Scan for the cell matching the given text and deliver its [X, Y] coordinate at center. 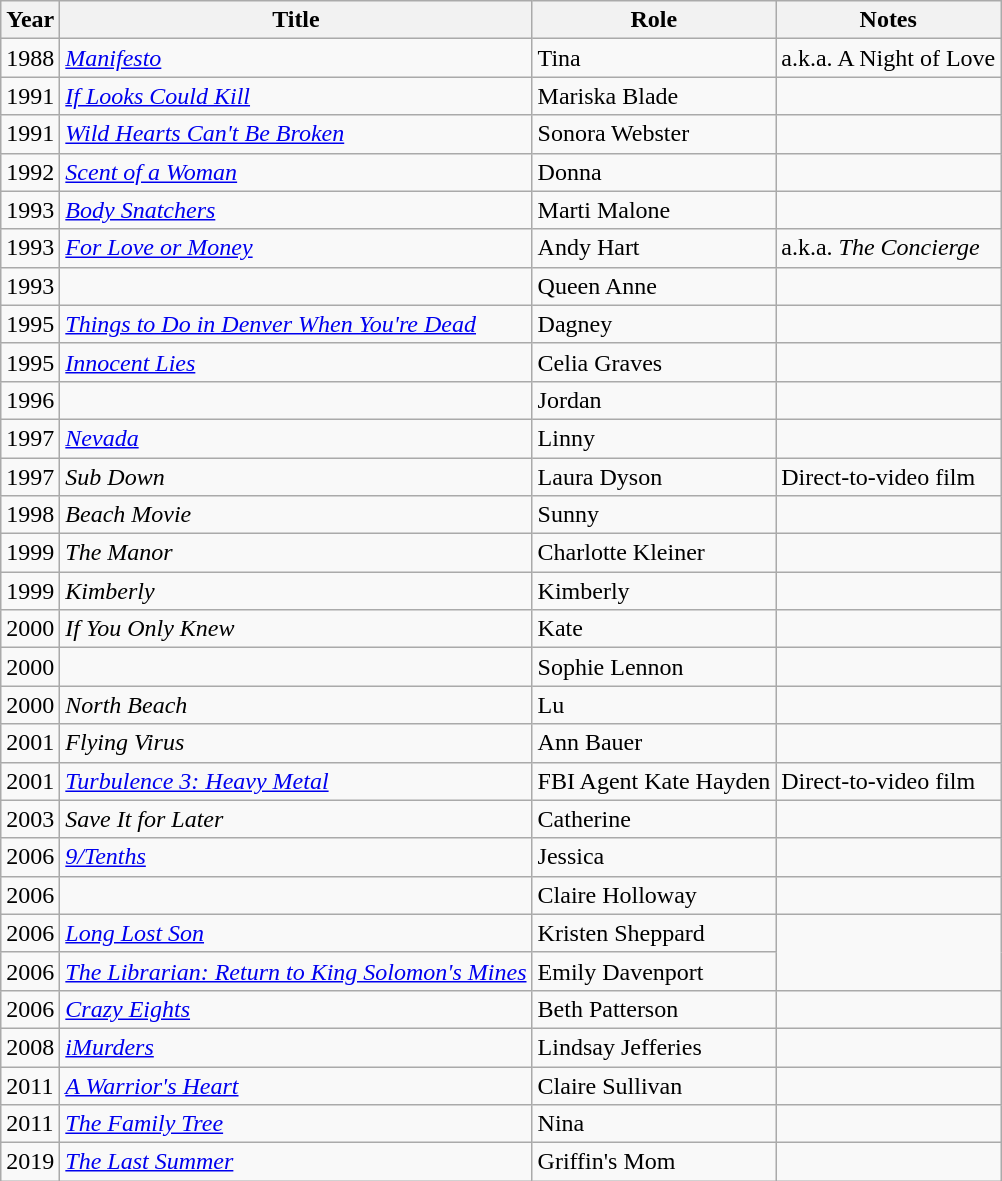
Lu [654, 705]
FBI Agent Kate Hayden [654, 781]
The Librarian: Return to King Solomon's Mines [296, 971]
2003 [30, 819]
Andy Hart [654, 248]
Lindsay Jefferies [654, 1047]
If You Only Knew [296, 629]
Ann Bauer [654, 743]
Dagney [654, 324]
iMurders [296, 1047]
Catherine [654, 819]
Claire Holloway [654, 895]
Tina [654, 58]
Donna [654, 172]
1988 [30, 58]
For Love or Money [296, 248]
Claire Sullivan [654, 1085]
The Family Tree [296, 1124]
The Last Summer [296, 1162]
9/Tenths [296, 857]
1996 [30, 400]
Long Lost Son [296, 933]
Sophie Lennon [654, 667]
a.k.a. The Concierge [888, 248]
Kate [654, 629]
A Warrior's Heart [296, 1085]
Flying Virus [296, 743]
2008 [30, 1047]
The Manor [296, 553]
Jordan [654, 400]
Save It for Later [296, 819]
Queen Anne [654, 286]
Jessica [654, 857]
Linny [654, 438]
Sunny [654, 515]
Crazy Eights [296, 1009]
Emily Davenport [654, 971]
Turbulence 3: Heavy Metal [296, 781]
2019 [30, 1162]
Celia Graves [654, 362]
Wild Hearts Can't Be Broken [296, 134]
Sub Down [296, 477]
Body Snatchers [296, 210]
Sonora Webster [654, 134]
Marti Malone [654, 210]
Beth Patterson [654, 1009]
a.k.a. A Night of Love [888, 58]
Beach Movie [296, 515]
Laura Dyson [654, 477]
Title [296, 20]
Nevada [296, 438]
Things to Do in Denver When You're Dead [296, 324]
Manifesto [296, 58]
North Beach [296, 705]
If Looks Could Kill [296, 96]
Role [654, 20]
Innocent Lies [296, 362]
Scent of a Woman [296, 172]
1992 [30, 172]
Griffin's Mom [654, 1162]
1998 [30, 515]
Notes [888, 20]
Charlotte Kleiner [654, 553]
Year [30, 20]
Mariska Blade [654, 96]
Nina [654, 1124]
Kristen Sheppard [654, 933]
